Pinpoint the cell where the given text exists, returning its (X, Y) midpoint coordinate. 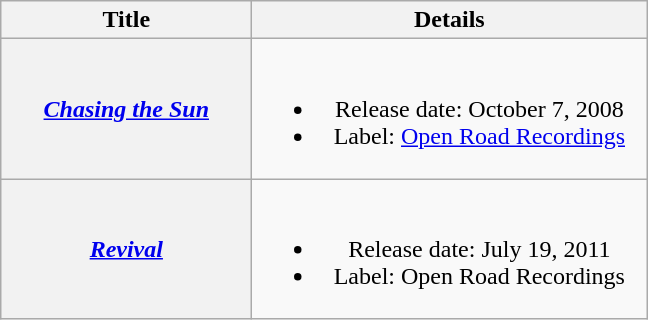
Release date: October 7, 2008Label: Open Road Recordings (450, 109)
Revival (126, 249)
Chasing the Sun (126, 109)
Release date: July 19, 2011Label: Open Road Recordings (450, 249)
Details (450, 20)
Title (126, 20)
